Capture the cell that displays the provided text and extract its [x, y] central coordinate. 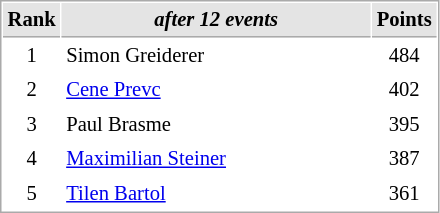
Maximilian Steiner [216, 158]
2 [32, 90]
1 [32, 56]
387 [404, 158]
Rank [32, 20]
395 [404, 124]
361 [404, 194]
Points [404, 20]
3 [32, 124]
Simon Greiderer [216, 56]
after 12 events [216, 20]
402 [404, 90]
484 [404, 56]
Cene Prevc [216, 90]
Paul Brasme [216, 124]
5 [32, 194]
Tilen Bartol [216, 194]
4 [32, 158]
